Determine the (x, y) coordinate at the center of the cell enclosing the given text.  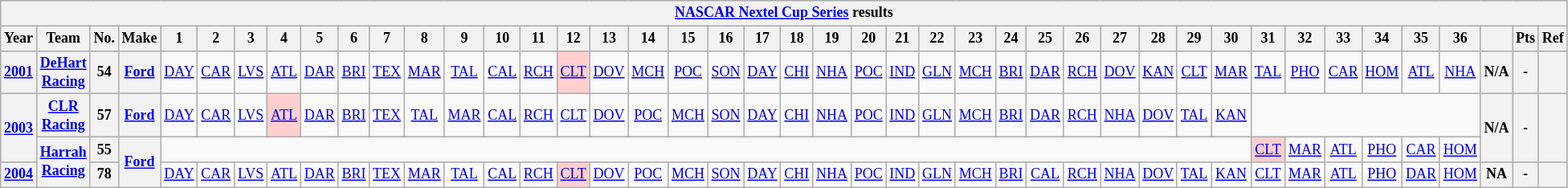
No. (104, 39)
2004 (19, 175)
35 (1422, 39)
4 (284, 39)
CLR Racing (63, 116)
16 (726, 39)
21 (903, 39)
1 (179, 39)
14 (648, 39)
78 (104, 175)
33 (1343, 39)
9 (464, 39)
10 (503, 39)
3 (251, 39)
54 (104, 72)
NASCAR Nextel Cup Series results (784, 13)
18 (797, 39)
6 (353, 39)
2003 (19, 129)
30 (1231, 39)
Ref (1553, 39)
32 (1305, 39)
11 (538, 39)
13 (609, 39)
7 (387, 39)
Pts (1526, 39)
31 (1268, 39)
36 (1460, 39)
55 (104, 149)
29 (1194, 39)
2001 (19, 72)
17 (762, 39)
27 (1120, 39)
2 (216, 39)
24 (1011, 39)
Team (63, 39)
12 (574, 39)
Year (19, 39)
22 (937, 39)
20 (868, 39)
NA (1497, 175)
23 (975, 39)
25 (1046, 39)
Make (140, 39)
34 (1382, 39)
DeHart Racing (63, 72)
8 (424, 39)
57 (104, 116)
Harrah Racing (63, 161)
26 (1082, 39)
28 (1158, 39)
5 (320, 39)
15 (688, 39)
19 (832, 39)
